Pinpoint the cell where the given text exists, returning its [X, Y] midpoint coordinate. 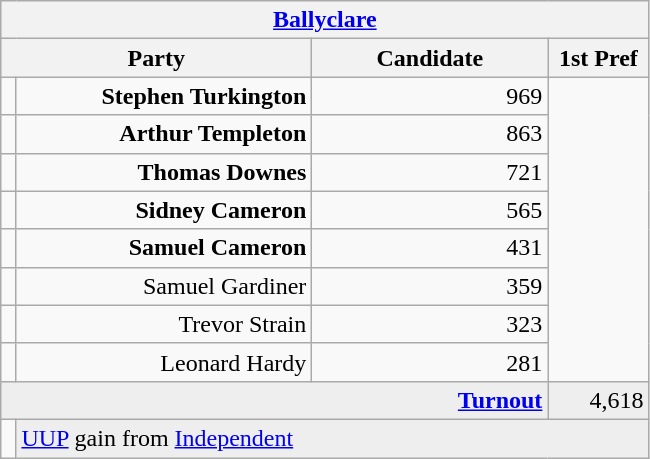
Arthur Templeton [164, 134]
Thomas Downes [164, 172]
969 [430, 96]
4,618 [598, 400]
323 [430, 324]
1st Pref [598, 58]
Party [156, 58]
Leonard Hardy [164, 362]
565 [430, 210]
281 [430, 362]
Samuel Cameron [164, 248]
Trevor Strain [164, 324]
Sidney Cameron [164, 210]
Candidate [430, 58]
431 [430, 248]
721 [430, 172]
863 [430, 134]
Turnout [274, 400]
359 [430, 286]
UUP gain from Independent [332, 438]
Samuel Gardiner [164, 286]
Stephen Turkington [164, 96]
Ballyclare [325, 20]
